From the cell containing the given text, extract its center point as [x, y] coordinate. 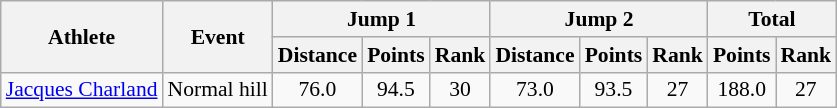
Total [772, 19]
Jacques Charland [82, 90]
93.5 [614, 90]
188.0 [742, 90]
73.0 [534, 90]
Normal hill [218, 90]
Event [218, 36]
76.0 [318, 90]
94.5 [396, 90]
30 [460, 90]
Jump 2 [599, 19]
Jump 1 [382, 19]
Athlete [82, 36]
